Pinpoint the cell where the given text exists, returning its (x, y) midpoint coordinate. 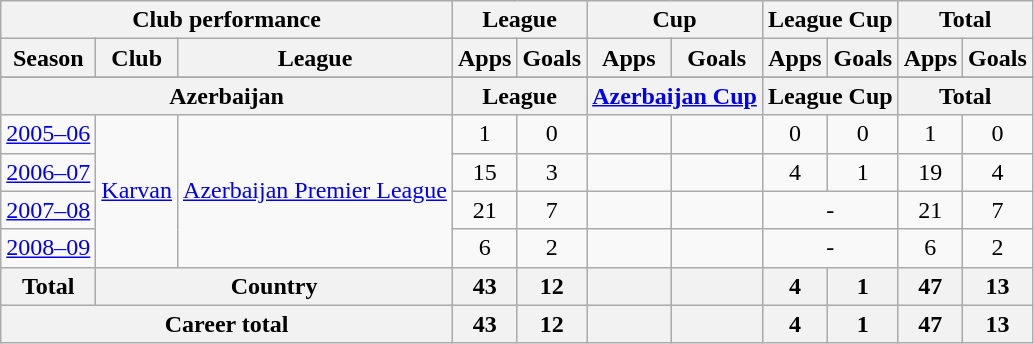
19 (930, 172)
Karvan (137, 191)
15 (484, 172)
Azerbaijan (227, 96)
3 (552, 172)
Cup (675, 20)
Country (274, 286)
Season (48, 58)
2008–09 (48, 248)
2006–07 (48, 172)
Azerbaijan Cup (675, 96)
Club (137, 58)
Career total (227, 324)
2005–06 (48, 134)
Club performance (227, 20)
2007–08 (48, 210)
Azerbaijan Premier League (316, 191)
